Identify which cell holds the provided text, then report its (x, y) central coordinate. 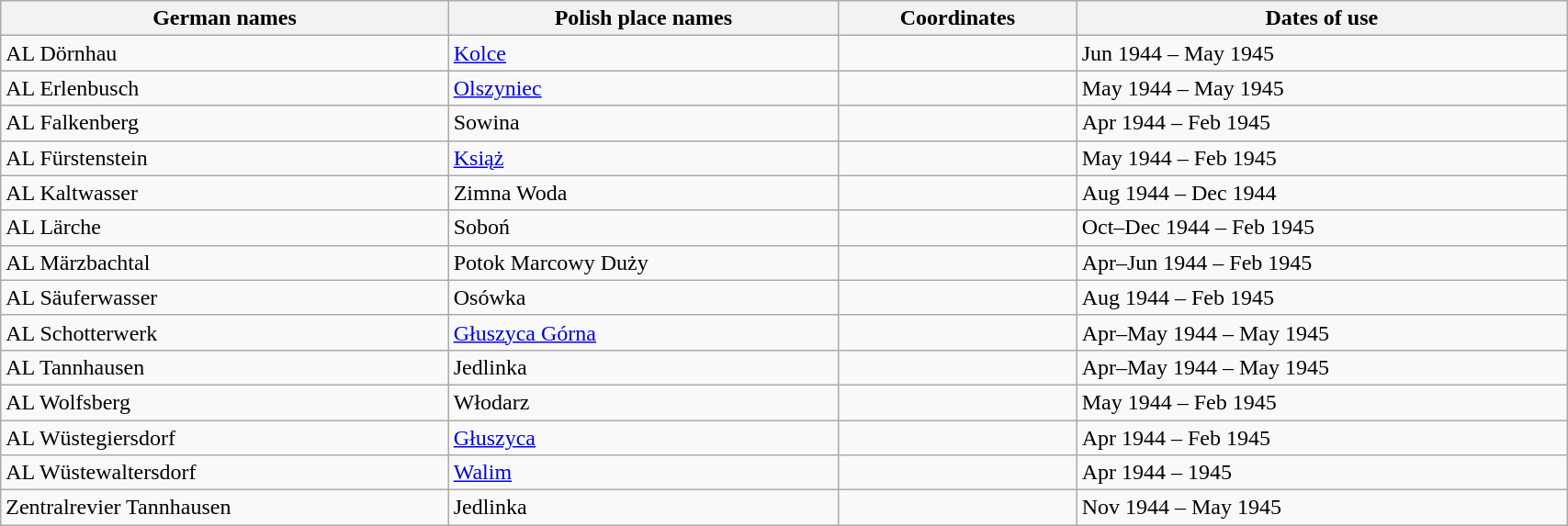
AL Erlenbusch (224, 88)
Głuszyca (643, 438)
AL Säuferwasser (224, 297)
Aug 1944 – Dec 1944 (1322, 193)
Potok Marcowy Duży (643, 263)
Olszyniec (643, 88)
AL Wolfsberg (224, 402)
Apr 1944 – 1945 (1322, 473)
AL Fürstenstein (224, 158)
Osówka (643, 297)
AL Wüstegiersdorf (224, 438)
AL Dörnhau (224, 53)
Aug 1944 – Feb 1945 (1322, 297)
Jun 1944 – May 1945 (1322, 53)
German names (224, 18)
May 1944 – May 1945 (1322, 88)
Walim (643, 473)
Zentralrevier Tannhausen (224, 508)
AL Tannhausen (224, 367)
Polish place names (643, 18)
AL Lärche (224, 228)
AL Kaltwasser (224, 193)
Coordinates (958, 18)
Oct–Dec 1944 – Feb 1945 (1322, 228)
Włodarz (643, 402)
AL Märzbachtal (224, 263)
Soboń (643, 228)
Sowina (643, 123)
AL Wüstewaltersdorf (224, 473)
Dates of use (1322, 18)
AL Falkenberg (224, 123)
Apr–Jun 1944 – Feb 1945 (1322, 263)
Książ (643, 158)
Nov 1944 – May 1945 (1322, 508)
AL Schotterwerk (224, 332)
Zimna Woda (643, 193)
Kolce (643, 53)
Głuszyca Górna (643, 332)
